Scan for the cell matching the given text and deliver its [X, Y] coordinate at center. 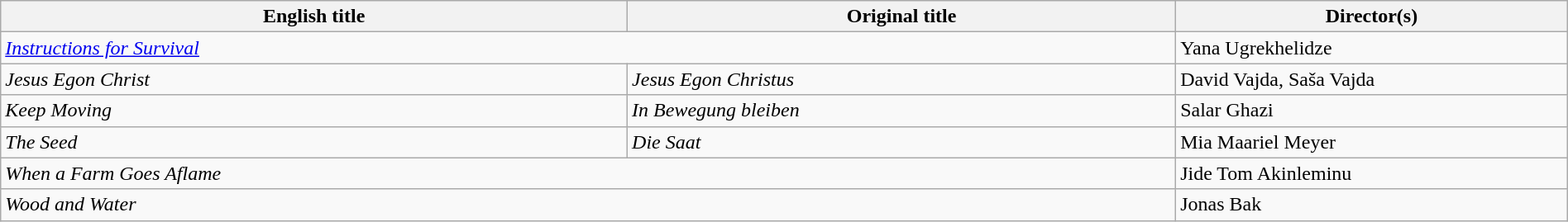
English title [314, 17]
Yana Ugrekhelidze [1372, 48]
When a Farm Goes Aflame [589, 173]
Keep Moving [314, 111]
Director(s) [1372, 17]
Mia Maariel Meyer [1372, 142]
The Seed [314, 142]
Instructions for Survival [589, 48]
Salar Ghazi [1372, 111]
Wood and Water [589, 205]
Die Saat [901, 142]
Jide Tom Akinleminu [1372, 173]
Jesus Egon Christ [314, 79]
David Vajda, Saša Vajda [1372, 79]
Jesus Egon Christus [901, 79]
In Bewegung bleiben [901, 111]
Original title [901, 17]
Jonas Bak [1372, 205]
